Detect which cell encompasses the target text, then output its [x, y] center coordinate. 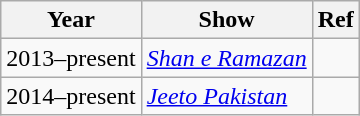
Ref [336, 20]
2014–present [71, 96]
2013–present [71, 58]
Shan e Ramazan [226, 58]
Jeeto Pakistan [226, 96]
Show [226, 20]
Year [71, 20]
